Find where the given text appears and provide that cell's center as (X, Y) coordinate. 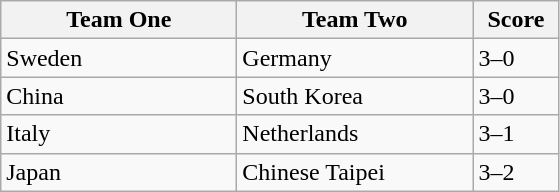
Team One (119, 20)
Score (516, 20)
3–1 (516, 134)
Netherlands (355, 134)
Sweden (119, 58)
Chinese Taipei (355, 172)
Italy (119, 134)
Team Two (355, 20)
South Korea (355, 96)
Japan (119, 172)
China (119, 96)
Germany (355, 58)
3–2 (516, 172)
